From the cell containing the given text, extract its center point as (X, Y) coordinate. 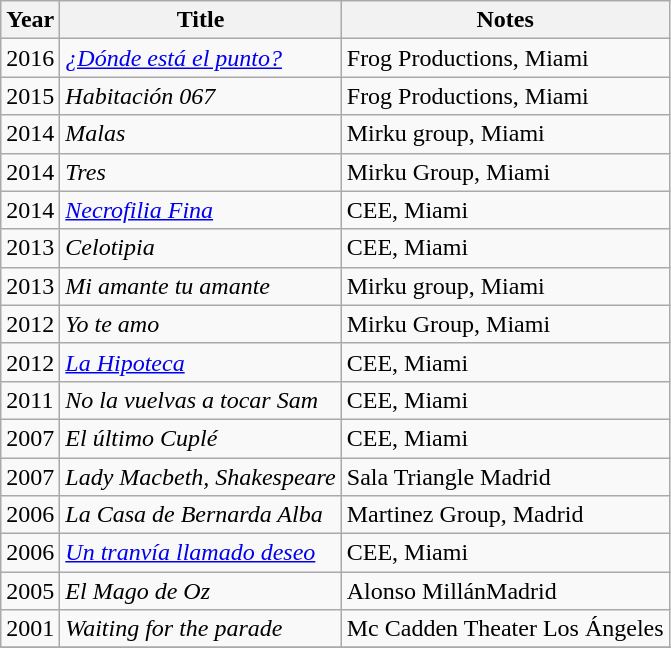
Mi amante tu amante (200, 286)
Notes (505, 20)
Un tranvía llamado deseo (200, 553)
Alonso MillánMadrid (505, 591)
Sala Triangle Madrid (505, 477)
Necrofilia Fina (200, 210)
Habitación 067 (200, 96)
2011 (30, 400)
Yo te amo (200, 324)
Title (200, 20)
2005 (30, 591)
2016 (30, 58)
El Mago de Oz (200, 591)
2001 (30, 629)
La Hipoteca (200, 362)
El último Cuplé (200, 438)
¿Dónde está el punto? (200, 58)
Lady Macbeth, Shakespeare (200, 477)
Tres (200, 172)
Year (30, 20)
Waiting for the parade (200, 629)
Martinez Group, Madrid (505, 515)
No la vuelvas a tocar Sam (200, 400)
Malas (200, 134)
Celotipia (200, 248)
La Casa de Bernarda Alba (200, 515)
2015 (30, 96)
Mc Cadden Theater Los Ángeles (505, 629)
